Extract the (x, y) coordinate from the center of the cell holding the provided text.  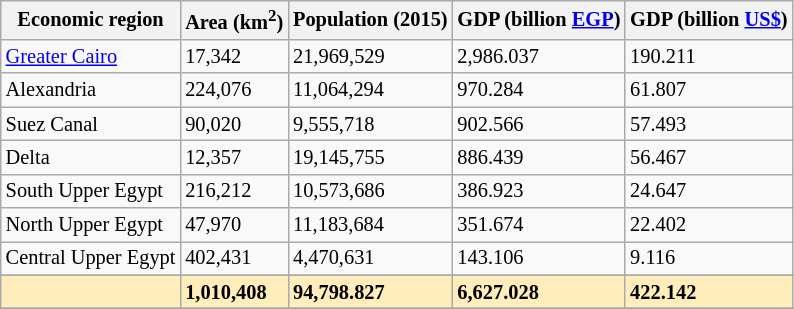
GDP (billion US$) (708, 20)
90,020 (234, 124)
970.284 (538, 90)
351.674 (538, 225)
216,212 (234, 191)
Delta (91, 157)
886.439 (538, 157)
47,970 (234, 225)
North Upper Egypt (91, 225)
Alexandria (91, 90)
61.807 (708, 90)
24.647 (708, 191)
11,183,684 (370, 225)
11,064,294 (370, 90)
South Upper Egypt (91, 191)
224,076 (234, 90)
22.402 (708, 225)
386.923 (538, 191)
Central Upper Egypt (91, 258)
402,431 (234, 258)
422.142 (708, 292)
10,573,686 (370, 191)
Greater Cairo (91, 56)
12,357 (234, 157)
9,555,718 (370, 124)
1,010,408 (234, 292)
17,342 (234, 56)
57.493 (708, 124)
GDP (billion EGP) (538, 20)
6,627.028 (538, 292)
143.106 (538, 258)
94,798.827 (370, 292)
Economic region (91, 20)
Population (2015) (370, 20)
Suez Canal (91, 124)
2,986.037 (538, 56)
4,470,631 (370, 258)
21,969,529 (370, 56)
190.211 (708, 56)
19,145,755 (370, 157)
Area (km2) (234, 20)
9.116 (708, 258)
56.467 (708, 157)
902.566 (538, 124)
